Pinpoint the cell where the given text exists, returning its [X, Y] midpoint coordinate. 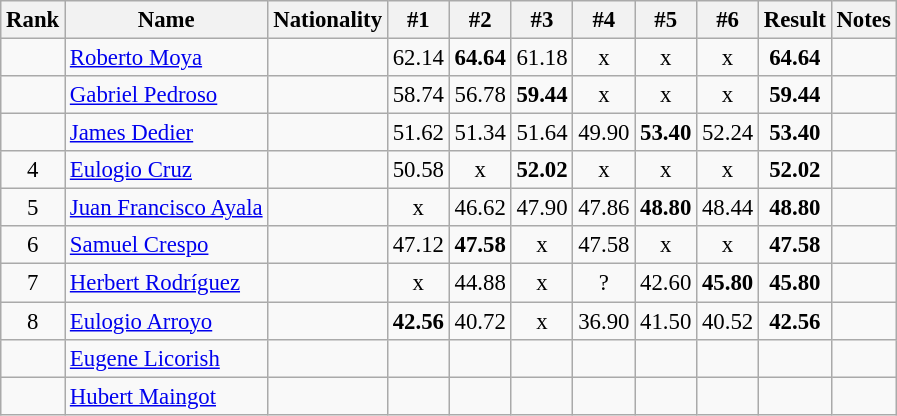
Eulogio Arroyo [166, 321]
Juan Francisco Ayala [166, 208]
#6 [728, 20]
6 [33, 245]
51.62 [418, 133]
8 [33, 321]
46.62 [480, 208]
#3 [542, 20]
61.18 [542, 58]
#5 [666, 20]
Samuel Crespo [166, 245]
? [604, 283]
Roberto Moya [166, 58]
Gabriel Pedroso [166, 95]
Result [794, 20]
Rank [33, 20]
Name [166, 20]
7 [33, 283]
52.24 [728, 133]
58.74 [418, 95]
36.90 [604, 321]
Hubert Maingot [166, 396]
Notes [864, 20]
47.90 [542, 208]
4 [33, 170]
51.64 [542, 133]
Eugene Licorish [166, 358]
41.50 [666, 321]
#2 [480, 20]
Nationality [328, 20]
42.60 [666, 283]
Herbert Rodríguez [166, 283]
#1 [418, 20]
56.78 [480, 95]
50.58 [418, 170]
Eulogio Cruz [166, 170]
5 [33, 208]
40.72 [480, 321]
40.52 [728, 321]
47.12 [418, 245]
James Dedier [166, 133]
44.88 [480, 283]
48.44 [728, 208]
49.90 [604, 133]
47.86 [604, 208]
51.34 [480, 133]
#4 [604, 20]
62.14 [418, 58]
